Extract the [X, Y] coordinate from the center of the cell holding the provided text.  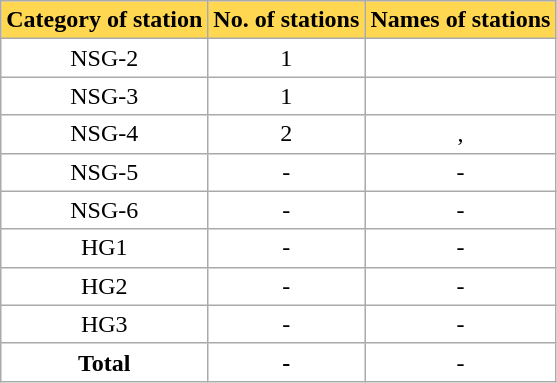
NSG-6 [104, 210]
HG1 [104, 248]
No. of stations [286, 20]
HG3 [104, 324]
Names of stations [460, 20]
, [460, 134]
2 [286, 134]
NSG-4 [104, 134]
NSG-2 [104, 58]
NSG-5 [104, 172]
Category of station [104, 20]
Total [104, 362]
HG2 [104, 286]
NSG-3 [104, 96]
